Search for the cell housing the specified text and yield its [X, Y] center coordinate. 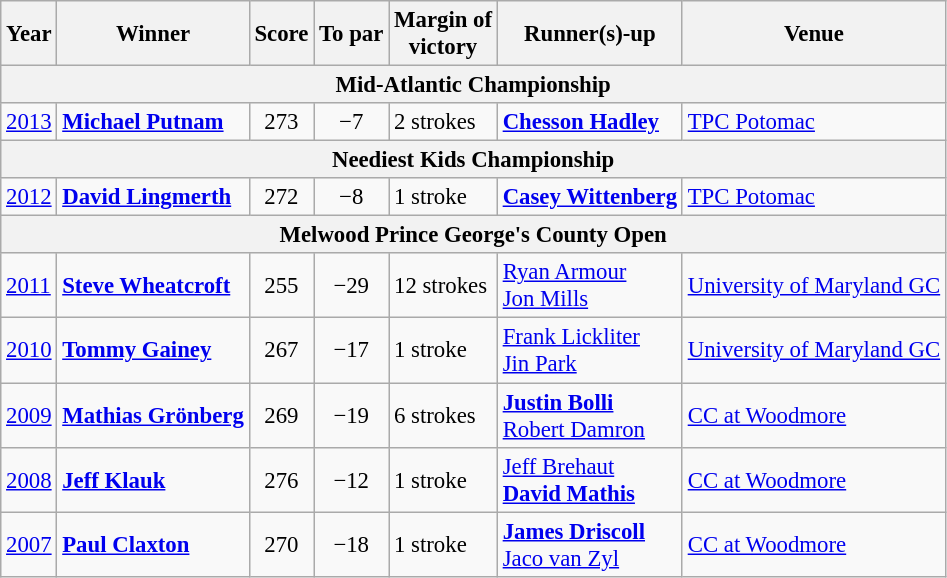
−17 [352, 350]
Casey Wittenberg [590, 197]
Jeff Brehaut David Mathis [590, 480]
Frank Lickliter Jin Park [590, 350]
Michael Putnam [153, 122]
272 [282, 197]
269 [282, 416]
2011 [29, 286]
David Lingmerth [153, 197]
2013 [29, 122]
−29 [352, 286]
Chesson Hadley [590, 122]
12 strokes [444, 286]
255 [282, 286]
276 [282, 480]
Margin ofvictory [444, 34]
Justin Bolli Robert Damron [590, 416]
Venue [814, 34]
−19 [352, 416]
2012 [29, 197]
Tommy Gainey [153, 350]
273 [282, 122]
Runner(s)-up [590, 34]
2009 [29, 416]
Jeff Klauk [153, 480]
−8 [352, 197]
James Driscoll Jaco van Zyl [590, 544]
2 strokes [444, 122]
To par [352, 34]
267 [282, 350]
2008 [29, 480]
2007 [29, 544]
Paul Claxton [153, 544]
Score [282, 34]
Mathias Grönberg [153, 416]
Winner [153, 34]
−18 [352, 544]
Steve Wheatcroft [153, 286]
−7 [352, 122]
6 strokes [444, 416]
Year [29, 34]
−12 [352, 480]
Melwood Prince George's County Open [474, 235]
Mid-Atlantic Championship [474, 85]
270 [282, 544]
Neediest Kids Championship [474, 160]
2010 [29, 350]
Ryan Armour Jon Mills [590, 286]
